Capture the cell that displays the provided text and extract its [x, y] central coordinate. 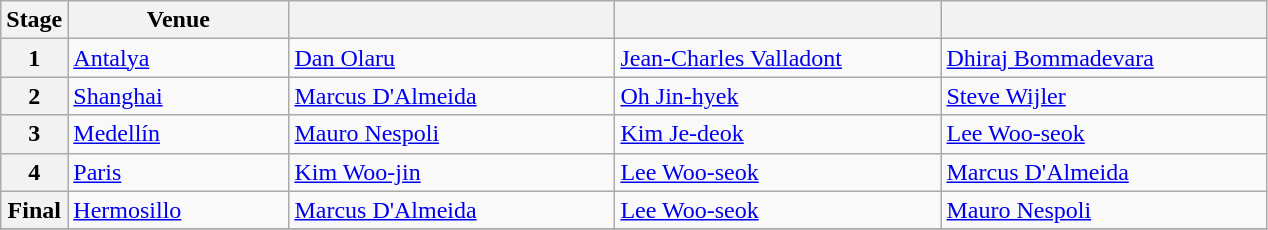
Jean-Charles Valladont [778, 58]
Venue [178, 20]
Kim Je-deok [778, 134]
Oh Jin-hyek [778, 96]
4 [34, 172]
Stage [34, 20]
Steve Wijler [1104, 96]
1 [34, 58]
Shanghai [178, 96]
Medellín [178, 134]
Dhiraj Bommadevara [1104, 58]
2 [34, 96]
Antalya [178, 58]
Paris [178, 172]
Kim Woo-jin [452, 172]
Hermosillo [178, 210]
3 [34, 134]
Dan Olaru [452, 58]
Final [34, 210]
